Detect which cell encompasses the target text, then output its [x, y] center coordinate. 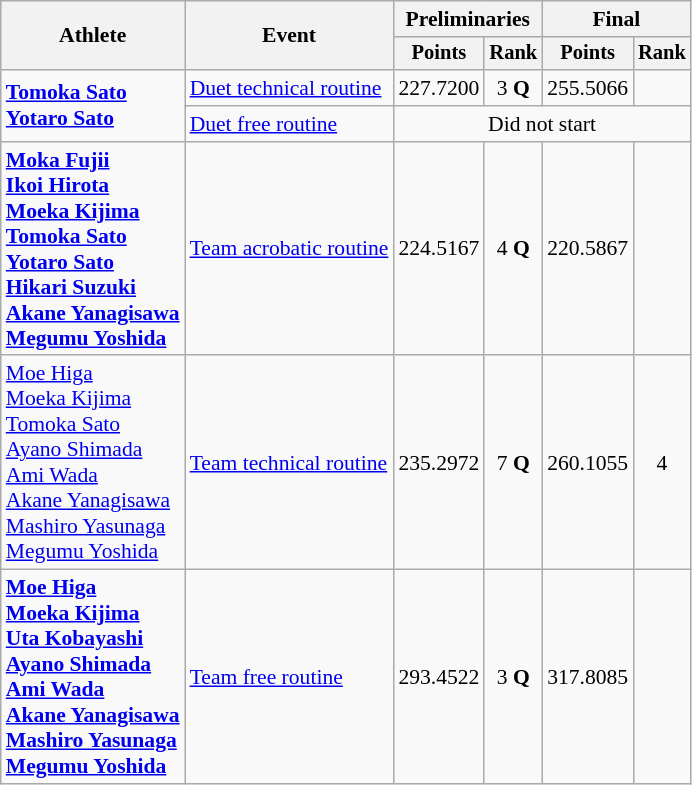
224.5167 [438, 249]
Duet technical routine [290, 88]
4 Q [513, 249]
227.7200 [438, 88]
Moka Fujii Ikoi Hirota Moeka Kijima Tomoka Sato Yotaro Sato Hikari Suzuki Akane Yanagisawa Megumu Yoshida [93, 249]
Preliminaries [468, 19]
Event [290, 36]
Team acrobatic routine [290, 249]
235.2972 [438, 463]
Team free routine [290, 677]
317.8085 [588, 677]
Team technical routine [290, 463]
Final [616, 19]
Moe Higa Moeka Kijima Uta Kobayashi Ayano Shimada Ami Wada Akane Yanagisawa Mashiro Yasunaga Megumu Yoshida [93, 677]
Moe Higa Moeka Kijima Tomoka Sato Ayano Shimada Ami Wada Akane Yanagisawa Mashiro Yasunaga Megumu Yoshida [93, 463]
4 [662, 463]
220.5867 [588, 249]
260.1055 [588, 463]
Tomoka Sato Yotaro Sato [93, 106]
255.5066 [588, 88]
293.4522 [438, 677]
Athlete [93, 36]
Duet free routine [290, 124]
Did not start [542, 124]
7 Q [513, 463]
